Find where the given text appears and provide that cell's center as [x, y] coordinate. 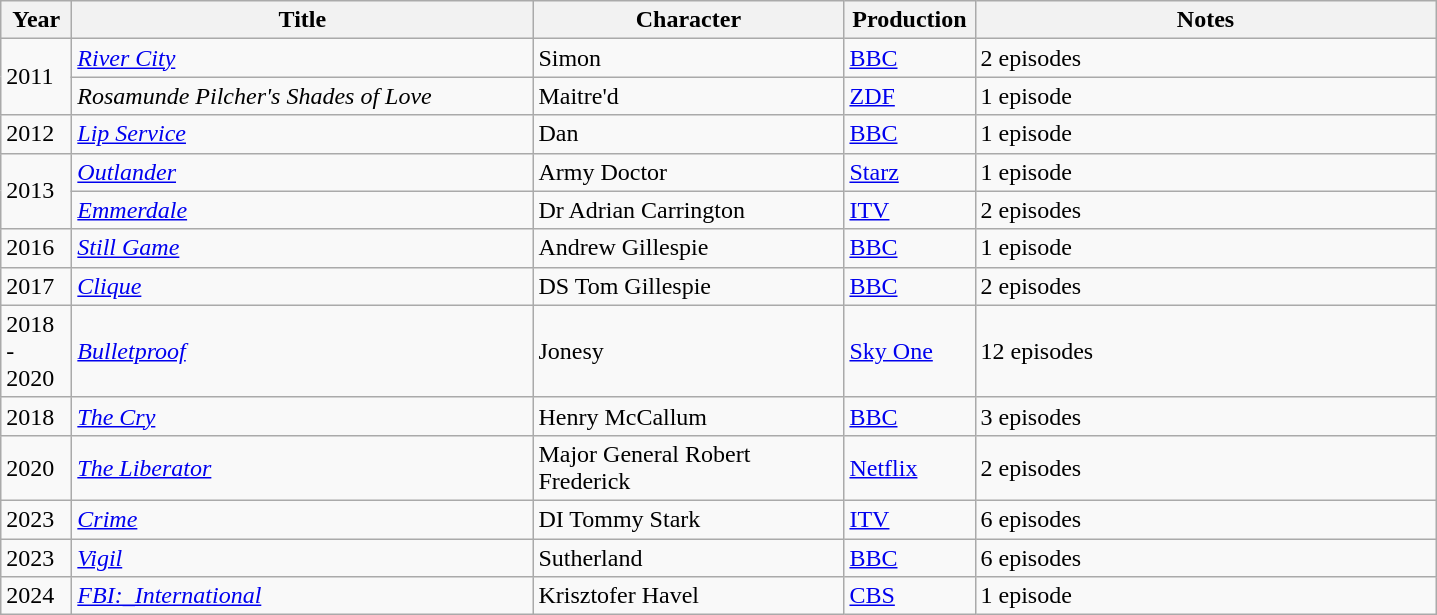
2024 [36, 596]
Netflix [910, 468]
2020 [36, 468]
Lip Service [302, 134]
Dan [688, 134]
12 episodes [1206, 351]
Title [302, 20]
Andrew Gillespie [688, 248]
Starz [910, 172]
2013 [36, 191]
Dr Adrian Carrington [688, 210]
Production [910, 20]
Krisztofer Havel [688, 596]
Crime [302, 519]
The Cry [302, 416]
Jonesy [688, 351]
Henry McCallum [688, 416]
Clique [302, 286]
CBS [910, 596]
Simon [688, 58]
Rosamunde Pilcher's Shades of Love [302, 96]
FBI:_International [302, 596]
2018 [36, 416]
2011 [36, 77]
DS Tom Gillespie [688, 286]
Sky One [910, 351]
2012 [36, 134]
ZDF [910, 96]
2017 [36, 286]
Bulletproof [302, 351]
Vigil [302, 557]
Major General Robert Frederick [688, 468]
Still Game [302, 248]
Sutherland [688, 557]
3 episodes [1206, 416]
2016 [36, 248]
DI Tommy Stark [688, 519]
Outlander [302, 172]
Army Doctor [688, 172]
Maitre'd [688, 96]
Notes [1206, 20]
The Liberator [302, 468]
Year [36, 20]
River City [302, 58]
Character [688, 20]
Emmerdale [302, 210]
2018 - 2020 [36, 351]
